Determine the (x, y) coordinate at the center of the cell enclosing the given text.  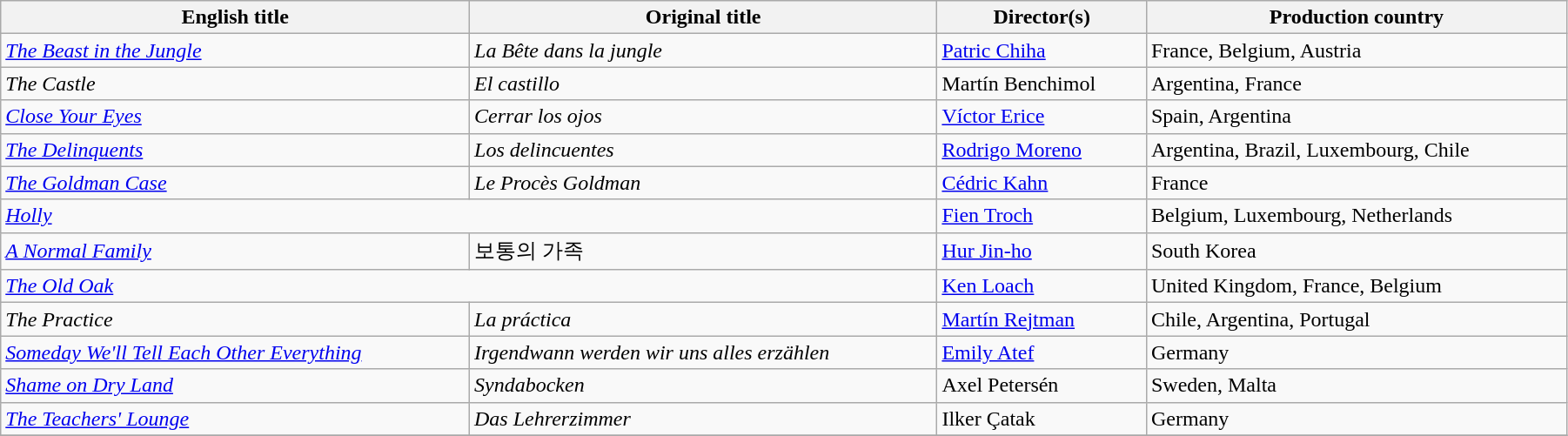
Sweden, Malta (1356, 386)
The Delinquents (235, 150)
Patric Chiha (1042, 50)
Martín Benchimol (1042, 84)
Production country (1356, 17)
A Normal Family (235, 251)
Syndabocken (703, 386)
Irgendwann werden wir uns alles erzählen (703, 352)
Ken Loach (1042, 286)
The Castle (235, 84)
France (1356, 183)
La práctica (703, 319)
The Goldman Case (235, 183)
South Korea (1356, 251)
France, Belgium, Austria (1356, 50)
Das Lehrerzimmer (703, 419)
보통의 가족 (703, 251)
Ilker Çatak (1042, 419)
The Old Oak (469, 286)
Los delincuentes (703, 150)
Le Procès Goldman (703, 183)
Belgium, Luxembourg, Netherlands (1356, 216)
Original title (703, 17)
Emily Atef (1042, 352)
Víctor Erice (1042, 117)
English title (235, 17)
La Bête dans la jungle (703, 50)
Someday We'll Tell Each Other Everything (235, 352)
Argentina, France (1356, 84)
Close Your Eyes (235, 117)
Chile, Argentina, Portugal (1356, 319)
Shame on Dry Land (235, 386)
Hur Jin-ho (1042, 251)
Rodrigo Moreno (1042, 150)
The Beast in the Jungle (235, 50)
Argentina, Brazil, Luxembourg, Chile (1356, 150)
Director(s) (1042, 17)
Axel Petersén (1042, 386)
The Teachers' Lounge (235, 419)
Holly (469, 216)
Cerrar los ojos (703, 117)
The Practice (235, 319)
Spain, Argentina (1356, 117)
United Kingdom, France, Belgium (1356, 286)
Martín Rejtman (1042, 319)
Cédric Kahn (1042, 183)
El castillo (703, 84)
Fien Troch (1042, 216)
